Detect which cell encompasses the target text, then output its [X, Y] center coordinate. 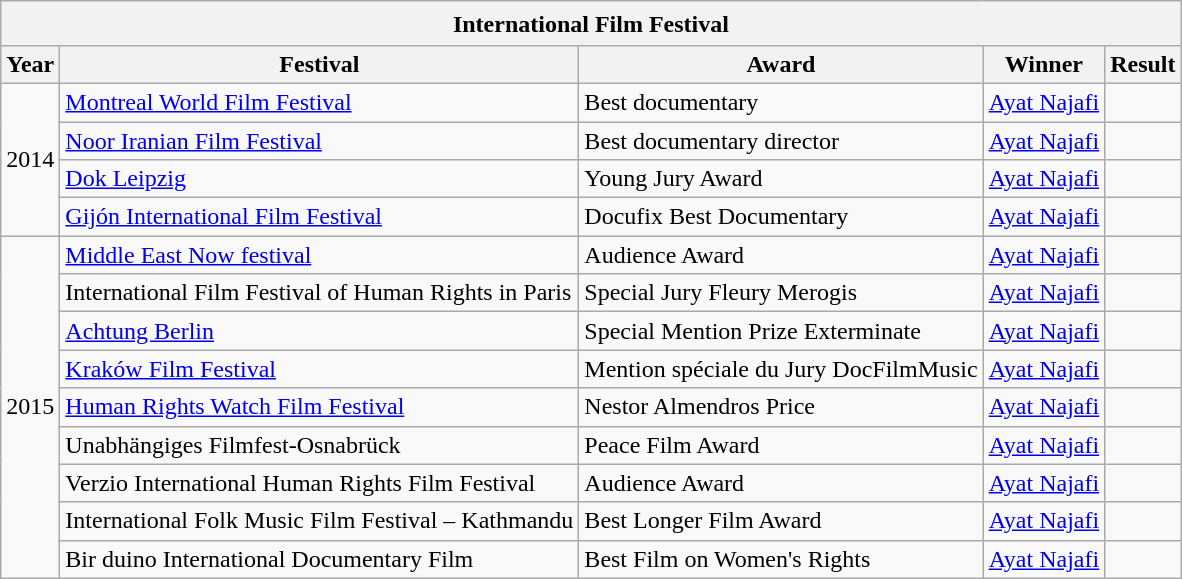
Kraków Film Festival [320, 369]
Festival [320, 64]
International Film Festival [591, 24]
Noor Iranian Film Festival [320, 141]
2014 [30, 159]
Human Rights Watch Film Festival [320, 407]
Winner [1044, 64]
Special Jury Fleury Merogis [781, 293]
Achtung Berlin [320, 331]
Verzio International Human Rights Film Festival [320, 483]
Result [1143, 64]
Dok Leipzig [320, 179]
Best Film on Women's Rights [781, 559]
Gijón International Film Festival [320, 217]
Year [30, 64]
Unabhängiges Filmfest-Osnabrück [320, 445]
International Folk Music Film Festival – Kathmandu [320, 521]
Award [781, 64]
2015 [30, 408]
Mention spéciale du Jury DocFilmMusic [781, 369]
Montreal World Film Festival [320, 102]
Peace Film Award [781, 445]
Middle East Now festival [320, 255]
Young Jury Award [781, 179]
Best Longer Film Award [781, 521]
Special Mention Prize Exterminate [781, 331]
Docufix Best Documentary [781, 217]
International Film Festival of Human Rights in Paris [320, 293]
Best documentary director [781, 141]
Bir duino International Documentary Film [320, 559]
Nestor Almendros Price [781, 407]
Best documentary [781, 102]
